For the text-containing cell, return its midpoint in [X, Y] coordinate format. 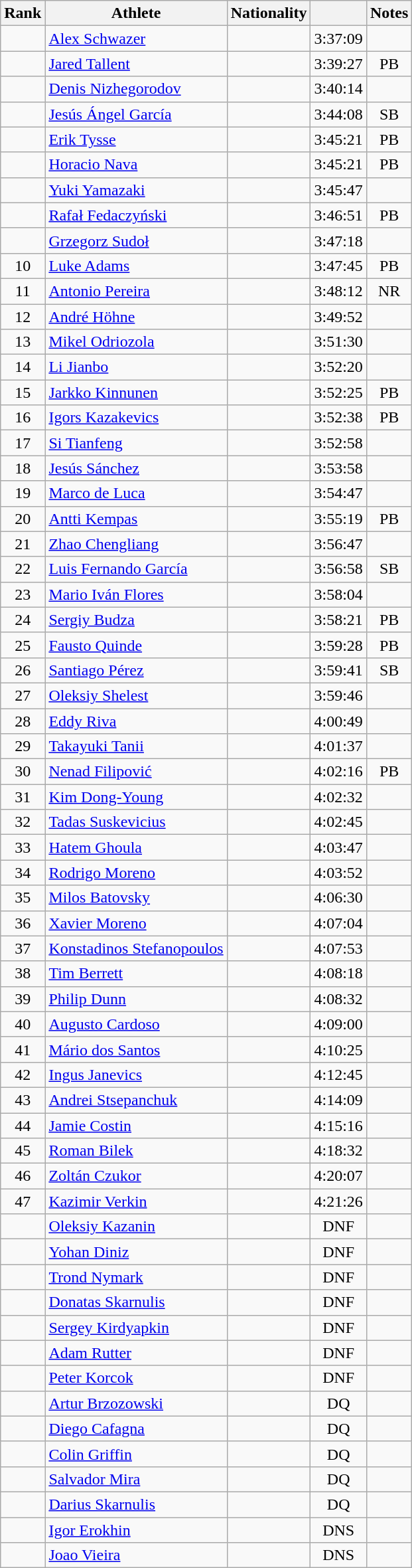
Erik Tysse [136, 139]
47 [23, 1201]
3:56:58 [338, 569]
Kazimir Verkin [136, 1201]
Alex Schwazer [136, 39]
Darius Skarnulis [136, 1504]
31 [23, 797]
4:21:26 [338, 1201]
Artur Brzozowski [136, 1403]
Grzegorz Sudoł [136, 240]
4:06:30 [338, 898]
19 [23, 493]
Tadas Suskevicius [136, 822]
Denis Nizhegorodov [136, 89]
4:15:16 [338, 1126]
3:37:09 [338, 39]
41 [23, 1049]
Antonio Pereira [136, 291]
43 [23, 1100]
4:03:47 [338, 847]
32 [23, 822]
Colin Griffin [136, 1454]
Salvador Mira [136, 1479]
Jarkko Kinnunen [136, 392]
45 [23, 1151]
Li Jianbo [136, 367]
3:44:08 [338, 114]
Oleksiy Shelest [136, 695]
3:55:19 [338, 519]
4:07:53 [338, 948]
3:49:52 [338, 317]
4:03:52 [338, 873]
3:40:14 [338, 89]
Donatas Skarnulis [136, 1302]
Philip Dunn [136, 999]
Adam Rutter [136, 1353]
18 [23, 468]
4:00:49 [338, 721]
Zhao Chengliang [136, 544]
3:48:12 [338, 291]
4:09:00 [338, 1024]
39 [23, 999]
26 [23, 670]
Jesús Sánchez [136, 468]
Mario Iván Flores [136, 594]
12 [23, 317]
4:14:09 [338, 1100]
27 [23, 695]
38 [23, 974]
Mikel Odriozola [136, 342]
Sergey Kirdyapkin [136, 1328]
4:02:45 [338, 822]
Zoltán Czukor [136, 1176]
3:58:21 [338, 620]
4:08:18 [338, 974]
André Höhne [136, 317]
Augusto Cardoso [136, 1024]
46 [23, 1176]
36 [23, 923]
4:10:25 [338, 1049]
4:12:45 [338, 1075]
Marco de Luca [136, 493]
17 [23, 443]
Igors Kazakevics [136, 418]
Konstadinos Stefanopoulos [136, 948]
Rank [23, 13]
42 [23, 1075]
44 [23, 1126]
Igor Erokhin [136, 1529]
3:54:47 [338, 493]
3:52:25 [338, 392]
3:45:47 [338, 190]
Kim Dong-Young [136, 797]
Peter Korcok [136, 1378]
3:47:45 [338, 266]
22 [23, 569]
Tim Berrett [136, 974]
Jared Tallent [136, 64]
14 [23, 367]
3:56:47 [338, 544]
Yohan Diniz [136, 1252]
NR [389, 291]
3:51:30 [338, 342]
Jamie Costin [136, 1126]
Joao Vieira [136, 1555]
3:47:18 [338, 240]
Xavier Moreno [136, 923]
28 [23, 721]
34 [23, 873]
Si Tianfeng [136, 443]
4:07:04 [338, 923]
Santiago Pérez [136, 670]
Andrei Stsepanchuk [136, 1100]
3:46:51 [338, 215]
3:59:28 [338, 645]
33 [23, 847]
29 [23, 746]
Nenad Filipović [136, 772]
Takayuki Tanii [136, 746]
23 [23, 594]
3:52:38 [338, 418]
Rafał Fedaczyński [136, 215]
3:52:20 [338, 367]
Diego Cafagna [136, 1429]
16 [23, 418]
Athlete [136, 13]
40 [23, 1024]
20 [23, 519]
Sergiy Budza [136, 620]
Oleksiy Kazanin [136, 1227]
15 [23, 392]
3:53:58 [338, 468]
Ingus Janevics [136, 1075]
21 [23, 544]
Mário dos Santos [136, 1049]
3:59:41 [338, 670]
Horacio Nava [136, 165]
Luke Adams [136, 266]
Roman Bilek [136, 1151]
4:08:32 [338, 999]
Notes [389, 13]
35 [23, 898]
Milos Batovsky [136, 898]
Yuki Yamazaki [136, 190]
Nationality [269, 13]
4:02:16 [338, 772]
Hatem Ghoula [136, 847]
37 [23, 948]
Eddy Riva [136, 721]
Luis Fernando García [136, 569]
Rodrigo Moreno [136, 873]
3:52:58 [338, 443]
Antti Kempas [136, 519]
24 [23, 620]
25 [23, 645]
3:59:46 [338, 695]
11 [23, 291]
Fausto Quinde [136, 645]
3:58:04 [338, 594]
4:18:32 [338, 1151]
13 [23, 342]
4:20:07 [338, 1176]
3:39:27 [338, 64]
30 [23, 772]
Trond Nymark [136, 1277]
4:01:37 [338, 746]
10 [23, 266]
Jesús Ángel García [136, 114]
4:02:32 [338, 797]
